Provide the (x, y) coordinate of the cell's center where the given text is located.  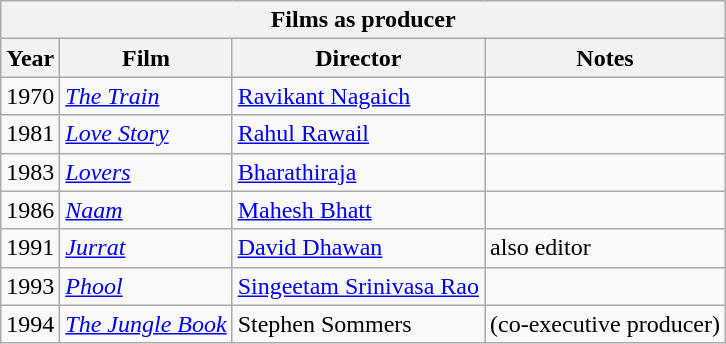
Phool (146, 286)
1994 (30, 324)
Film (146, 58)
The Train (146, 96)
(co-executive producer) (606, 324)
Jurrat (146, 248)
1983 (30, 172)
Stephen Sommers (358, 324)
Director (358, 58)
David Dhawan (358, 248)
Mahesh Bhatt (358, 210)
Naam (146, 210)
1970 (30, 96)
Year (30, 58)
Ravikant Nagaich (358, 96)
Bharathiraja (358, 172)
Love Story (146, 134)
The Jungle Book (146, 324)
Films as producer (364, 20)
Notes (606, 58)
Lovers (146, 172)
also editor (606, 248)
1991 (30, 248)
1993 (30, 286)
1981 (30, 134)
Singeetam Srinivasa Rao (358, 286)
Rahul Rawail (358, 134)
1986 (30, 210)
